Determine the (x, y) coordinate at the center of the cell enclosing the given text.  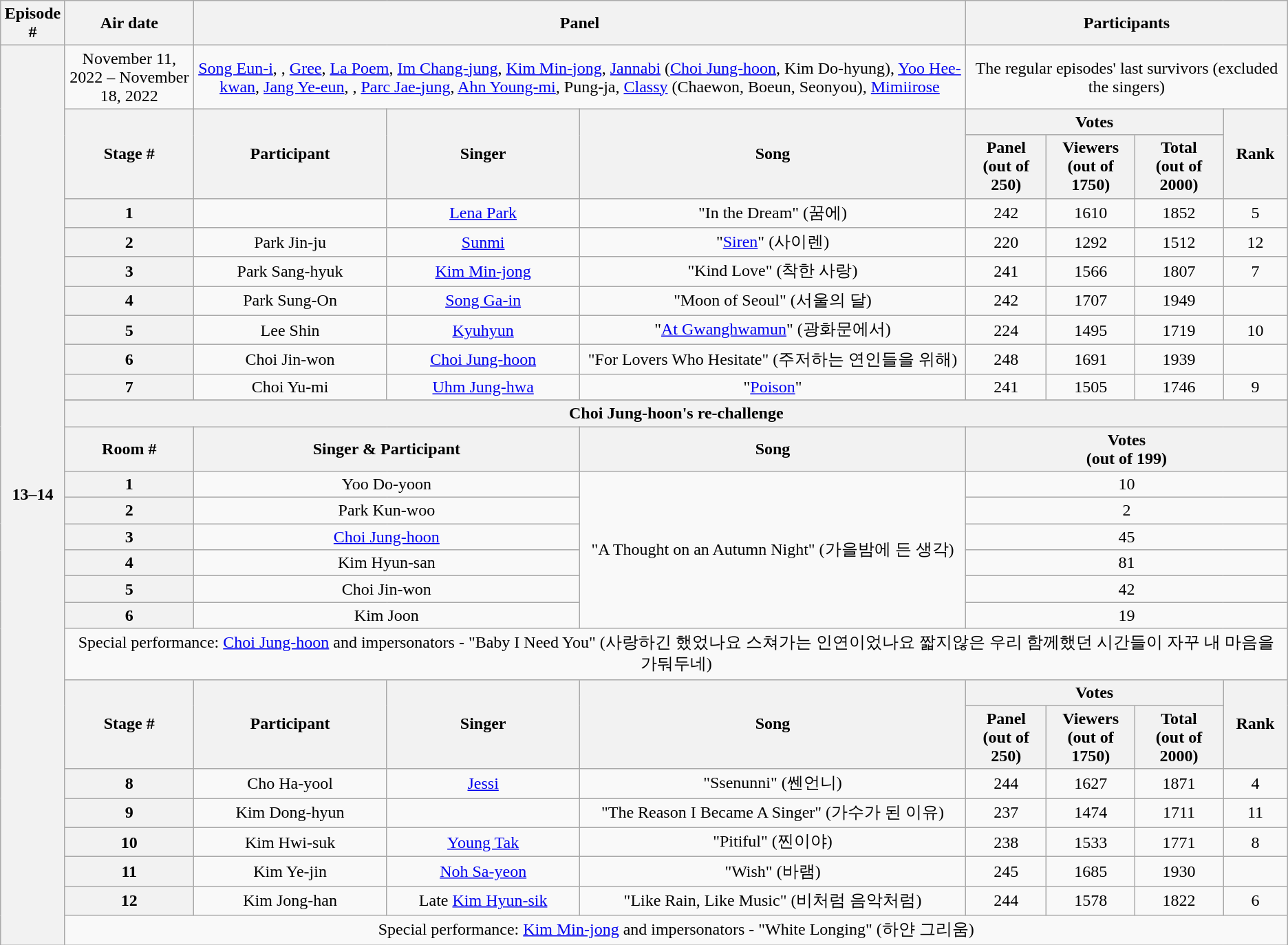
Total (out of 2000) (1179, 737)
Air date (129, 23)
1685 (1091, 871)
"At Gwanghwamun" (광화문에서) (772, 330)
Young Tak (483, 842)
Singer & Participant (387, 449)
1495 (1091, 330)
"Poison" (772, 387)
Noh Sa-yeon (483, 871)
1691 (1091, 359)
"Ssenunni" (쎈언니) (772, 783)
1822 (1179, 900)
220 (1006, 242)
Participants (1127, 23)
1939 (1179, 359)
Park Sung-On (290, 301)
Special performance: Kim Min-jong and impersonators - "White Longing" (하얀 그리움) (676, 931)
238 (1006, 842)
Park Kun-woo (387, 511)
Panel (579, 23)
42 (1127, 589)
1707 (1091, 301)
Special performance: Choi Jung-hoon and impersonators - "Baby I Need You" (사랑하긴 했었나요 스쳐가는 인연이었나요 짧지않은 우리 함께했던 시간들이 자꾸 내 마음을 가둬두네) (676, 654)
"Siren" (사이렌) (772, 242)
Jessi (483, 783)
Lena Park (483, 213)
Choi Yu-mi (290, 387)
"Kind Love" (착한 사랑) (772, 271)
1505 (1091, 387)
Kim Min-jong (483, 271)
Song Ga-in (483, 301)
Kim Hyun-san (387, 563)
1746 (1179, 387)
"Wish" (바램) (772, 871)
Kim Joon (387, 615)
November 11, 2022 – November 18, 2022 (129, 77)
The regular episodes' last survivors (excluded the singers) (1127, 77)
Room # (129, 449)
1578 (1091, 900)
1711 (1179, 814)
1871 (1179, 783)
Kim Jong-han (290, 900)
1533 (1091, 842)
1627 (1091, 783)
Park Jin-ju (290, 242)
"Moon of Seoul" (서울의 달) (772, 301)
45 (1127, 537)
Late Kim Hyun-sik (483, 900)
1512 (1179, 242)
1610 (1091, 213)
Kyuhyun (483, 330)
Cho Ha-yool (290, 783)
Kim Ye-jin (290, 871)
"For Lovers Who Hesitate" (주저하는 연인들을 위해) (772, 359)
224 (1006, 330)
248 (1006, 359)
"In the Dream" (꿈에) (772, 213)
13–14 (33, 496)
1771 (1179, 842)
Votes(out of 199) (1127, 449)
1807 (1179, 271)
"Pitiful" (찐이야) (772, 842)
1852 (1179, 213)
1474 (1091, 814)
Total(out of 2000) (1179, 167)
1292 (1091, 242)
1719 (1179, 330)
1949 (1179, 301)
1566 (1091, 271)
Choi Jung-hoon's re-challenge (676, 413)
245 (1006, 871)
81 (1127, 563)
"The Reason I Became A Singer" (가수가 된 이유) (772, 814)
19 (1127, 615)
Kim Dong-hyun (290, 814)
Sunmi (483, 242)
Park Sang-hyuk (290, 271)
"A Thought on an Autumn Night" (가을밤에 든 생각) (772, 550)
Lee Shin (290, 330)
Kim Hwi-suk (290, 842)
Uhm Jung-hwa (483, 387)
Episode # (33, 23)
"Like Rain, Like Music" (비처럼 음악처럼) (772, 900)
1930 (1179, 871)
237 (1006, 814)
Yoo Do-yoon (387, 485)
